Capture the cell that displays the provided text and extract its [X, Y] central coordinate. 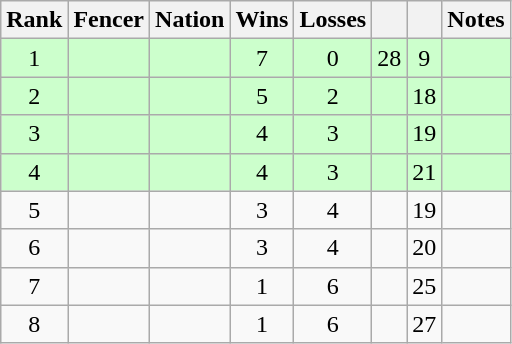
8 [34, 324]
28 [390, 58]
Notes [476, 20]
Losses [333, 20]
25 [424, 286]
0 [333, 58]
Fencer [109, 20]
18 [424, 96]
Rank [34, 20]
Wins [262, 20]
20 [424, 248]
9 [424, 58]
Nation [190, 20]
21 [424, 172]
27 [424, 324]
